Detect which cell encompasses the target text, then output its (X, Y) center coordinate. 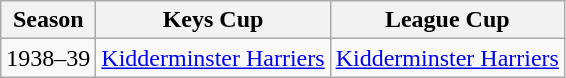
Season (48, 20)
Keys Cup (213, 20)
1938–39 (48, 58)
League Cup (447, 20)
